From the cell containing the given text, extract its center point as [X, Y] coordinate. 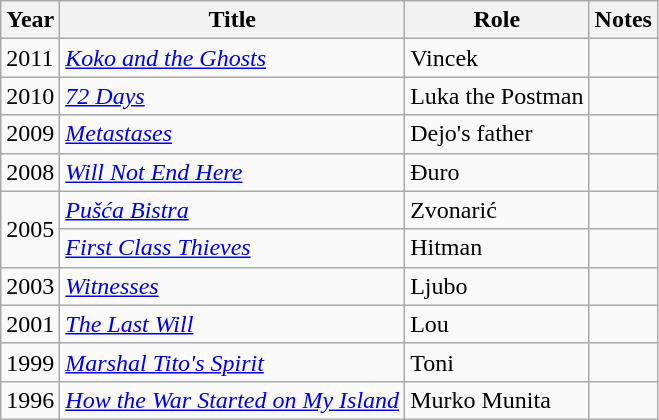
2011 [30, 58]
2010 [30, 96]
1996 [30, 400]
72 Days [232, 96]
Koko and the Ghosts [232, 58]
2008 [30, 172]
Dejo's father [497, 134]
2005 [30, 229]
Marshal Tito's Spirit [232, 362]
Zvonarić [497, 210]
Role [497, 20]
Đuro [497, 172]
How the War Started on My Island [232, 400]
Witnesses [232, 286]
Toni [497, 362]
The Last Will [232, 324]
Vincek [497, 58]
Ljubo [497, 286]
Lou [497, 324]
Metastases [232, 134]
Will Not End Here [232, 172]
2001 [30, 324]
Hitman [497, 248]
2009 [30, 134]
Pušća Bistra [232, 210]
2003 [30, 286]
Notes [623, 20]
Title [232, 20]
1999 [30, 362]
Year [30, 20]
Luka the Postman [497, 96]
Murko Munita [497, 400]
First Class Thieves [232, 248]
